Scan for the cell matching the given text and deliver its (x, y) coordinate at center. 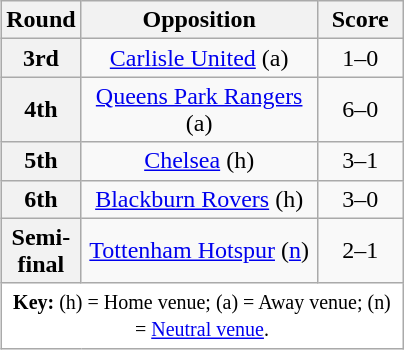
Score (360, 20)
Blackburn Rovers (h) (199, 199)
Semi-final (41, 250)
6–0 (360, 110)
3–1 (360, 161)
3rd (41, 58)
Key: (h) = Home venue; (a) = Away venue; (n) = Neutral venue. (202, 316)
4th (41, 110)
Opposition (199, 20)
3–0 (360, 199)
Chelsea (h) (199, 161)
Carlisle United (a) (199, 58)
1–0 (360, 58)
6th (41, 199)
5th (41, 161)
Queens Park Rangers (a) (199, 110)
2–1 (360, 250)
Tottenham Hotspur (n) (199, 250)
Round (41, 20)
